Pinpoint the cell where the given text exists, returning its (x, y) midpoint coordinate. 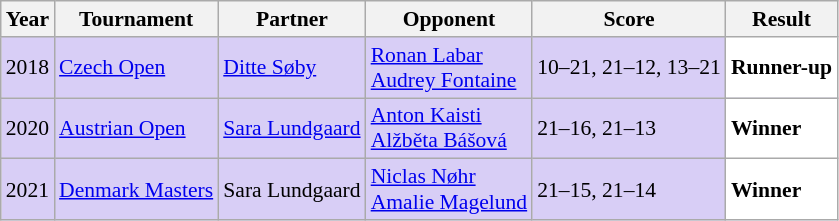
Anton Kaisti Alžběta Bášová (450, 128)
10–21, 21–12, 13–21 (629, 68)
Opponent (450, 19)
21–16, 21–13 (629, 128)
Runner-up (782, 68)
Ditte Søby (292, 68)
Partner (292, 19)
Austrian Open (136, 128)
Denmark Masters (136, 190)
Score (629, 19)
Result (782, 19)
Czech Open (136, 68)
Year (28, 19)
2020 (28, 128)
Ronan Labar Audrey Fontaine (450, 68)
Niclas Nøhr Amalie Magelund (450, 190)
2018 (28, 68)
21–15, 21–14 (629, 190)
2021 (28, 190)
Tournament (136, 19)
